Pinpoint the cell where the given text exists, returning its (x, y) midpoint coordinate. 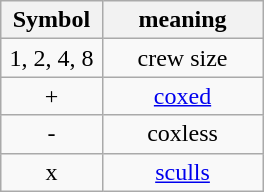
Symbol (52, 20)
coxless (182, 134)
crew size (182, 58)
- (52, 134)
sculls (182, 172)
coxed (182, 96)
meaning (182, 20)
x (52, 172)
1, 2, 4, 8 (52, 58)
+ (52, 96)
